Identify which cell holds the provided text, then report its (x, y) central coordinate. 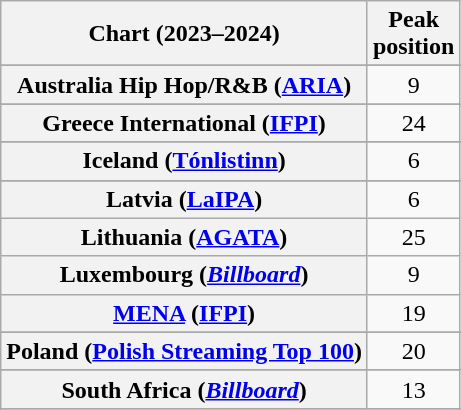
Iceland (Tónlistinn) (184, 161)
19 (413, 313)
Greece International (IFPI) (184, 123)
MENA (IFPI) (184, 313)
Peakposition (413, 34)
South Africa (Billboard) (184, 389)
Lithuania (AGATA) (184, 237)
Latvia (LaIPA) (184, 199)
Chart (2023–2024) (184, 34)
Poland (Polish Streaming Top 100) (184, 351)
20 (413, 351)
24 (413, 123)
25 (413, 237)
Australia Hip Hop/R&B (ARIA) (184, 85)
13 (413, 389)
Luxembourg (Billboard) (184, 275)
